Determine the [X, Y] coordinate at the center of the cell enclosing the given text.  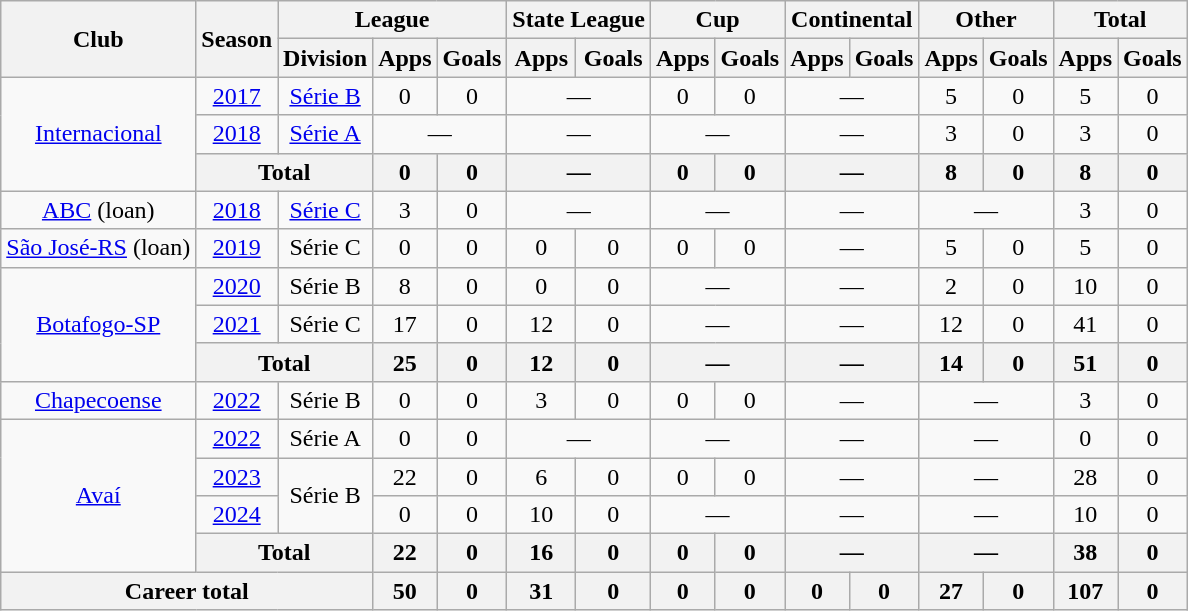
Chapecoense [98, 400]
107 [1085, 591]
41 [1085, 324]
Career total [187, 591]
2023 [237, 477]
Cup [718, 20]
2024 [237, 515]
2021 [237, 324]
Season [237, 39]
Avaí [98, 495]
16 [542, 553]
Division [326, 58]
2 [951, 286]
League [392, 20]
17 [405, 324]
2019 [237, 248]
51 [1085, 362]
Botafogo-SP [98, 324]
38 [1085, 553]
Continental [852, 20]
Internacional [98, 134]
State League [579, 20]
50 [405, 591]
28 [1085, 477]
Other [986, 20]
2020 [237, 286]
2017 [237, 96]
Club [98, 39]
14 [951, 362]
27 [951, 591]
31 [542, 591]
6 [542, 477]
25 [405, 362]
ABC (loan) [98, 210]
São José-RS (loan) [98, 248]
